Search for the cell housing the specified text and yield its (x, y) center coordinate. 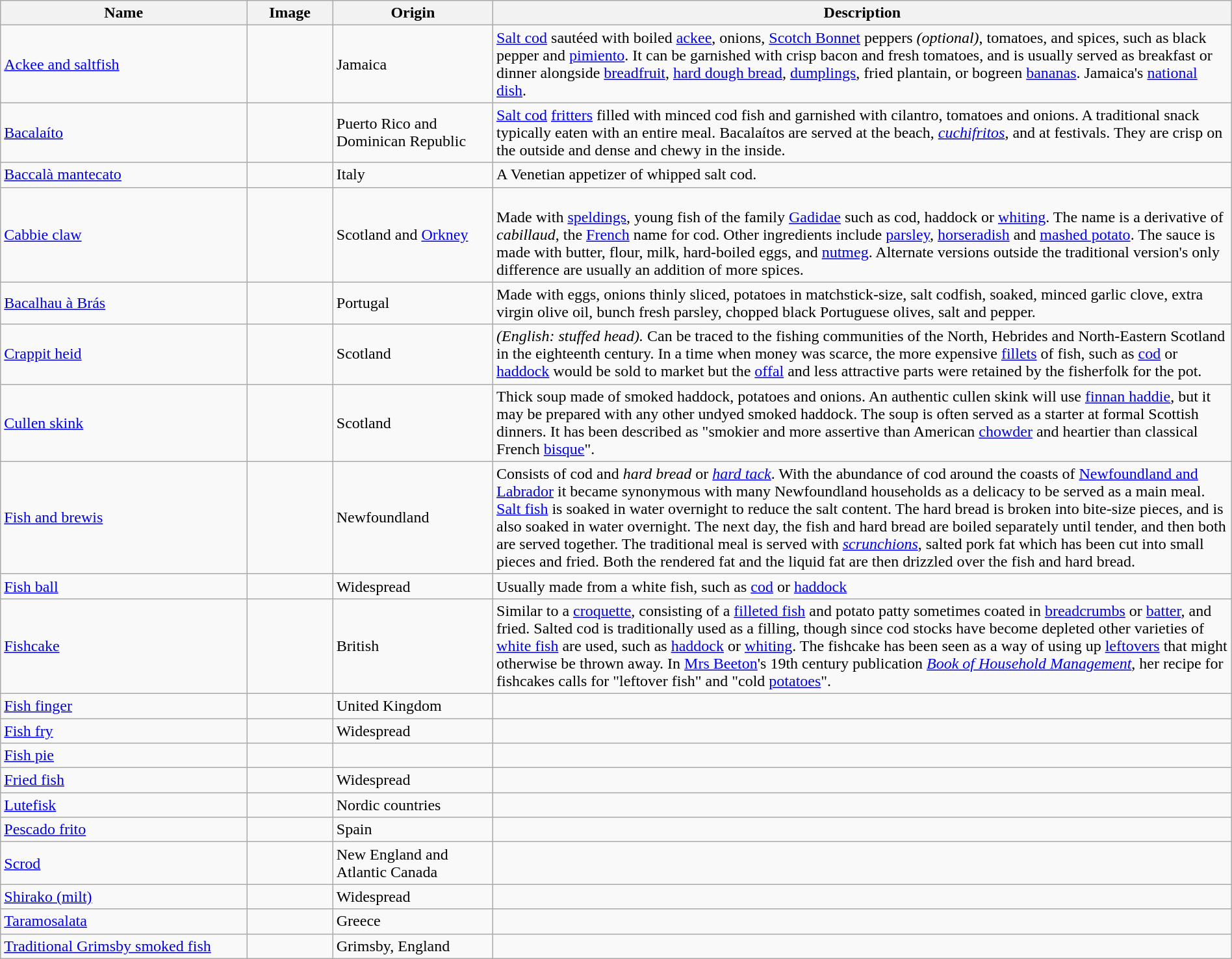
Crappit heid (123, 354)
Cullen skink (123, 422)
Shirako (milt) (123, 897)
Spain (413, 830)
Newfoundland (413, 517)
Fried fish (123, 780)
Bacalhau à Brás (123, 303)
United Kingdom (413, 706)
Name (123, 13)
Fishcake (123, 646)
Fish fry (123, 731)
Puerto Rico and Dominican Republic (413, 133)
Jamaica (413, 64)
A Venetian appetizer of whipped salt cod. (863, 175)
Fish and brewis (123, 517)
New England and Atlantic Canada (413, 863)
Image (290, 13)
Cabbie claw (123, 235)
Fish finger (123, 706)
Nordic countries (413, 805)
Pescado frito (123, 830)
Ackee and saltfish (123, 64)
Bacalaíto (123, 133)
Usually made from a white fish, such as cod or haddock (863, 586)
Origin (413, 13)
Grimsby, England (413, 946)
Lutefisk (123, 805)
Fish ball (123, 586)
Traditional Grimsby smoked fish (123, 946)
Description (863, 13)
Portugal (413, 303)
Greece (413, 921)
British (413, 646)
Fish pie (123, 756)
Baccalà mantecato (123, 175)
Taramosalata (123, 921)
Scotland and Orkney (413, 235)
Italy (413, 175)
Scrod (123, 863)
